Locate the cell with the specified text and output its (X, Y) center coordinate. 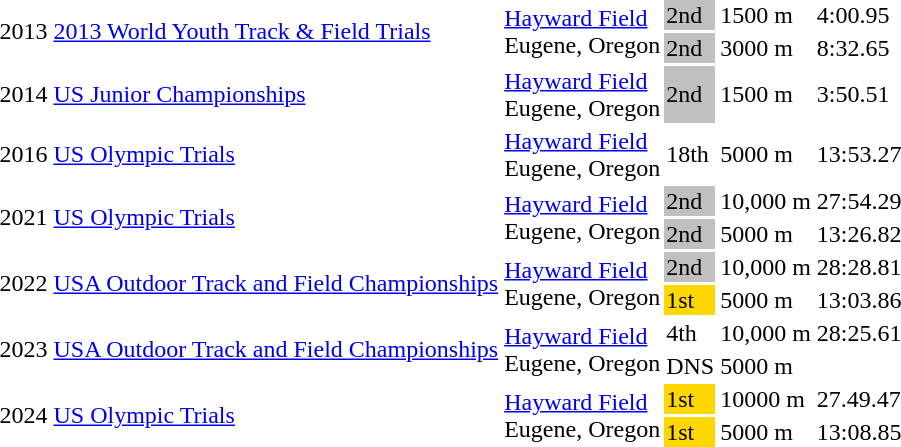
3000 m (766, 48)
US Junior Championships (276, 94)
18th (690, 154)
DNS (690, 366)
10000 m (766, 399)
4th (690, 333)
2013 World Youth Track & Field Trials (276, 32)
